From the cell containing the given text, extract its center point as [x, y] coordinate. 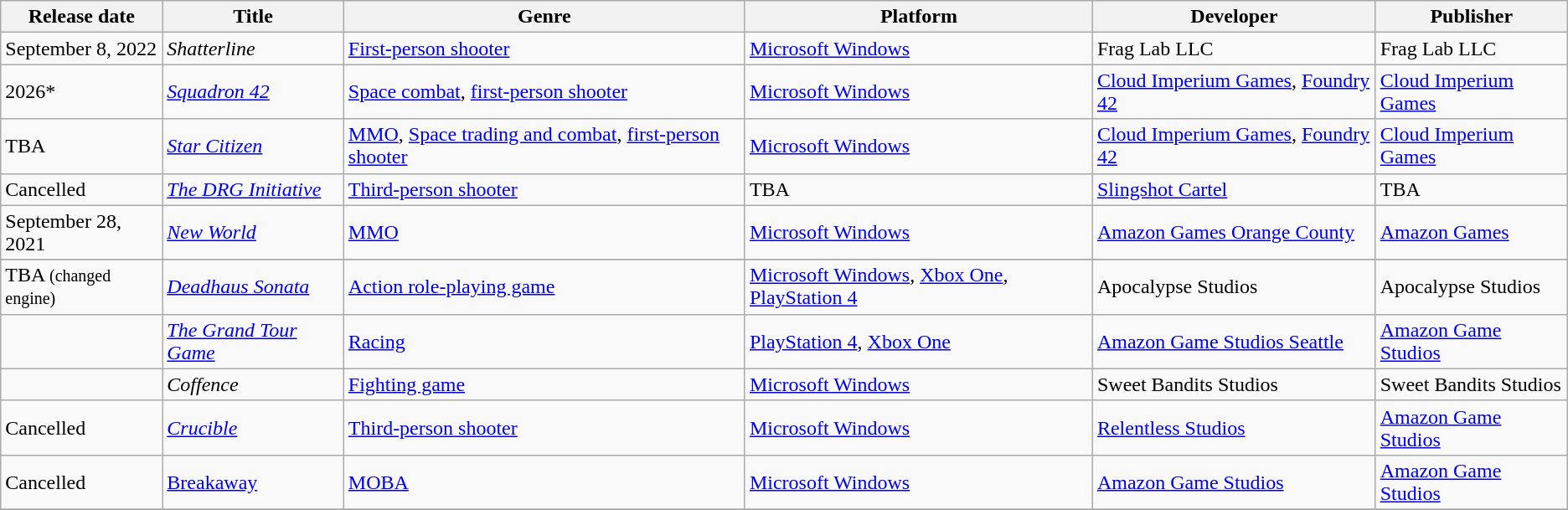
MOBA [544, 482]
Action role-playing game [544, 286]
Title [253, 17]
MMO, Space trading and combat, first-person shooter [544, 146]
2026* [82, 92]
Slingshot Cartel [1234, 189]
Relentless Studios [1234, 427]
Crucible [253, 427]
Release date [82, 17]
Racing [544, 342]
PlayStation 4, Xbox One [918, 342]
Genre [544, 17]
Fighting game [544, 384]
MMO [544, 233]
Shatterline [253, 49]
Developer [1234, 17]
Amazon Game Studios Seattle [1234, 342]
New World [253, 233]
The Grand Tour Game [253, 342]
Coffence [253, 384]
September 28, 2021 [82, 233]
First-person shooter [544, 49]
Star Citizen [253, 146]
TBA (changed engine) [82, 286]
Breakaway [253, 482]
Microsoft Windows, Xbox One, PlayStation 4 [918, 286]
The DRG Initiative [253, 189]
September 8, 2022 [82, 49]
Squadron 42 [253, 92]
Space combat, first-person shooter [544, 92]
Platform [918, 17]
Amazon Games [1471, 233]
Deadhaus Sonata [253, 286]
Amazon Games Orange County [1234, 233]
Publisher [1471, 17]
